Search for the cell housing the specified text and yield its (x, y) center coordinate. 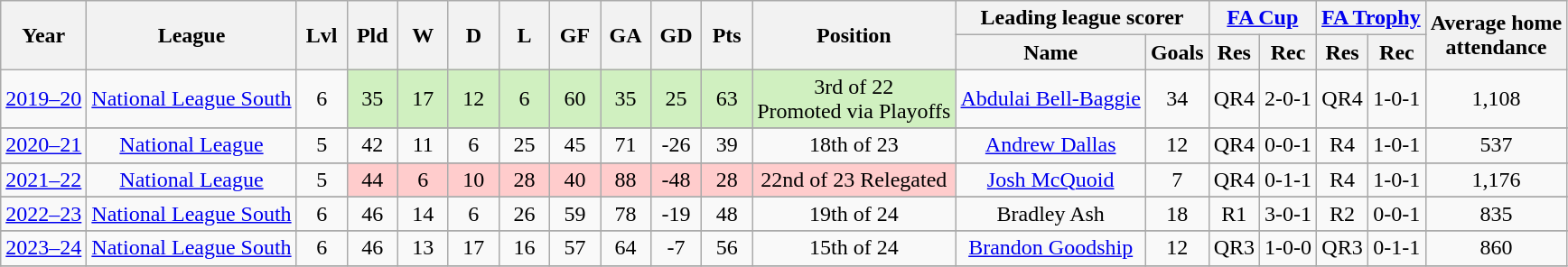
Lvl (322, 35)
39 (727, 145)
-26 (677, 145)
34 (1177, 99)
GF (574, 35)
44 (372, 180)
L (524, 35)
FA Trophy (1371, 18)
GD (677, 35)
2023–24 (43, 248)
860 (1496, 248)
14 (423, 214)
Leading league scorer (1082, 18)
GA (626, 35)
835 (1496, 214)
2020–21 (43, 145)
63 (727, 99)
R2 (1342, 214)
2019–20 (43, 99)
60 (574, 99)
13 (423, 248)
11 (423, 145)
Position (854, 35)
16 (524, 248)
Pld (372, 35)
57 (574, 248)
Average homeattendance (1496, 35)
3-0-1 (1288, 214)
Bradley Ash (1050, 214)
45 (574, 145)
D (473, 35)
W (423, 35)
88 (626, 180)
2022–23 (43, 214)
59 (574, 214)
Josh McQuoid (1050, 180)
1,108 (1496, 99)
2-0-1 (1288, 99)
10 (473, 180)
3rd of 22 Promoted via Playoffs (854, 99)
7 (1177, 180)
Brandon Goodship (1050, 248)
1-0-0 (1288, 248)
40 (574, 180)
Year (43, 35)
Goals (1177, 52)
48 (727, 214)
R1 (1234, 214)
Name (1050, 52)
18 (1177, 214)
71 (626, 145)
-7 (677, 248)
FA Cup (1263, 18)
19th of 24 (854, 214)
Pts (727, 35)
56 (727, 248)
537 (1496, 145)
78 (626, 214)
15th of 24 (854, 248)
26 (524, 214)
18th of 23 (854, 145)
22nd of 23 Relegated (854, 180)
Andrew Dallas (1050, 145)
64 (626, 248)
League (191, 35)
1,176 (1496, 180)
Abdulai Bell-Baggie (1050, 99)
2021–22 (43, 180)
-48 (677, 180)
-19 (677, 214)
42 (372, 145)
